Return the (x, y) coordinate for the center point of the cell that contains the specified text.  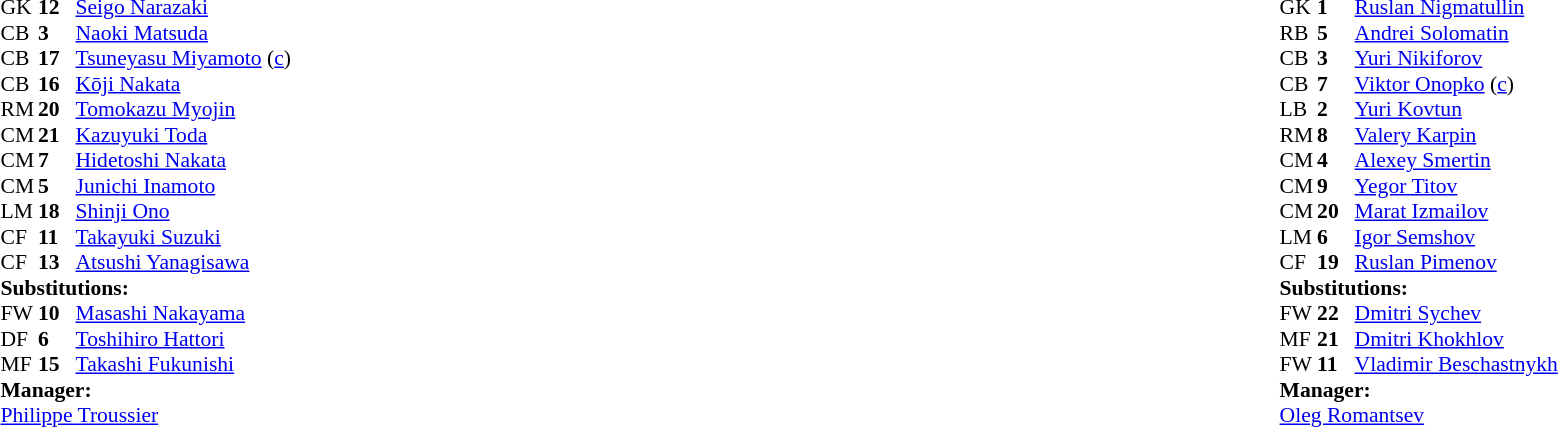
Yuri Kovtun (1456, 109)
Alexey Smertin (1456, 161)
DF (19, 339)
8 (1336, 135)
Kazuyuki Toda (184, 135)
18 (57, 211)
9 (1336, 186)
13 (57, 263)
Tsuneyasu Miyamoto (c) (184, 59)
2 (1336, 109)
Ruslan Pimenov (1456, 263)
Dmitri Sychev (1456, 313)
Andrei Solomatin (1456, 33)
Toshihiro Hattori (184, 339)
Atsushi Yanagisawa (184, 263)
19 (1336, 263)
Kōji Nakata (184, 84)
Marat Izmailov (1456, 211)
RB (1299, 33)
16 (57, 84)
Yuri Nikiforov (1456, 59)
Valery Karpin (1456, 135)
Igor Semshov (1456, 237)
17 (57, 59)
10 (57, 313)
Takayuki Suzuki (184, 237)
Vladimir Beschastnykh (1456, 365)
Shinji Ono (184, 211)
15 (57, 365)
Yegor Titov (1456, 186)
Junichi Inamoto (184, 186)
Viktor Onopko (c) (1456, 84)
22 (1336, 313)
LB (1299, 109)
Tomokazu Myojin (184, 109)
Masashi Nakayama (184, 313)
Takashi Fukunishi (184, 365)
Hidetoshi Nakata (184, 161)
4 (1336, 161)
Naoki Matsuda (184, 33)
Dmitri Khokhlov (1456, 339)
